Locate the cell with the specified text and output its [x, y] center coordinate. 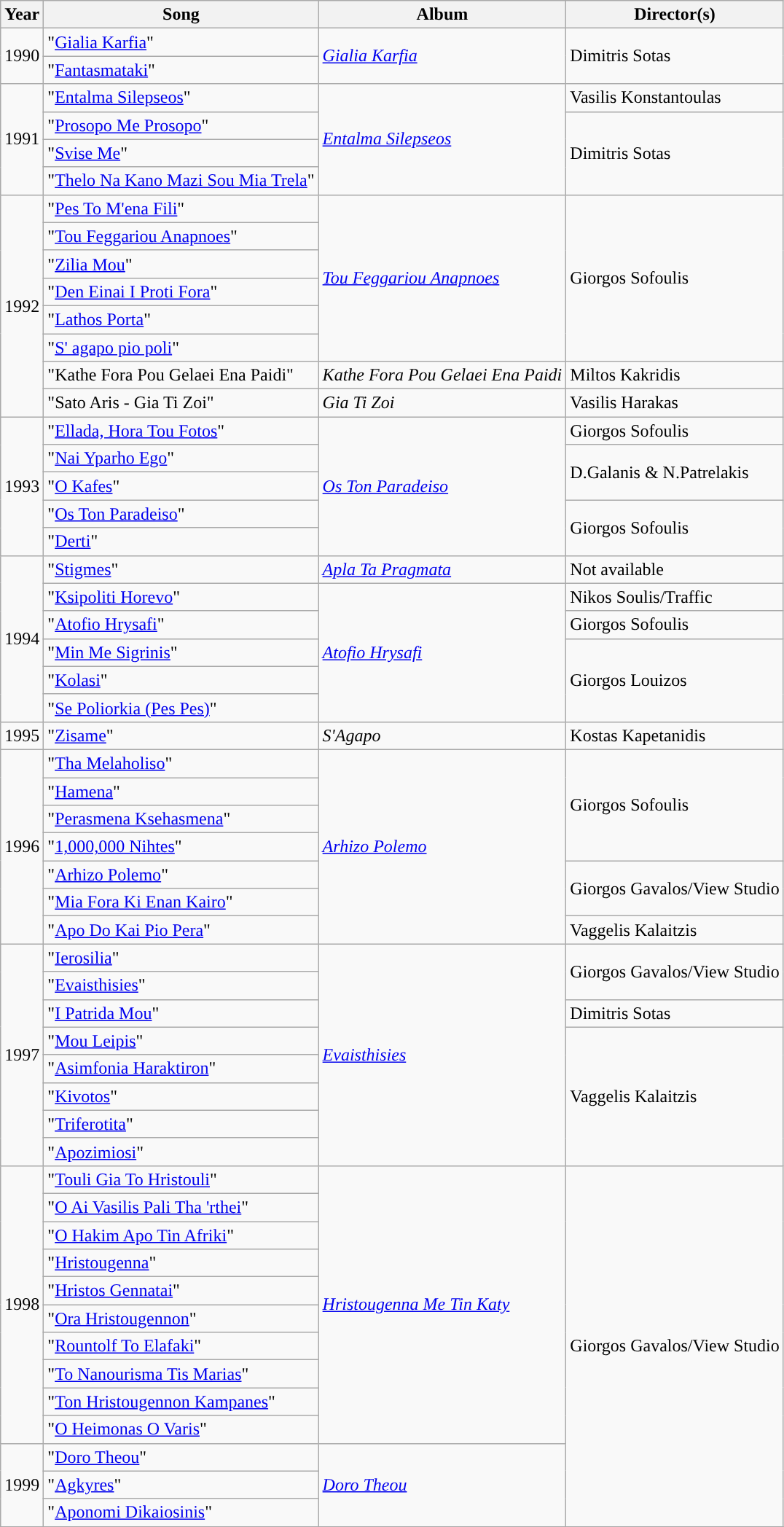
"Triferotita" [181, 1124]
Os Ton Paradeiso [442, 486]
"S' agapo pio poli" [181, 348]
"Pes To M'ena Fili" [181, 208]
"Svise Me" [181, 153]
"Kathe Fora Pou Gelaei Ena Paidi" [181, 375]
Vasilis Harakas [675, 403]
"To Nanourisma Tis Marias" [181, 1374]
"Kolasi" [181, 680]
"Aponomi Dikaiosinis" [181, 1512]
"Nai Yparho Ego" [181, 458]
"O Heimonas O Varis" [181, 1429]
Miltos Kakridis [675, 375]
"Arhizo Polemo" [181, 875]
"Evaisthisies" [181, 985]
"Fantasmataki" [181, 70]
Arhizo Polemo [442, 846]
"Gialia Karfia" [181, 42]
"Entalma Silepseos" [181, 98]
"Perasmena Ksehasmena" [181, 819]
Gia Ti Zoi [442, 403]
1995 [22, 735]
S'Agapo [442, 735]
"Apo Do Kai Pio Pera" [181, 930]
Evaisthisies [442, 1055]
"Mia Fora Ki Enan Kairo" [181, 902]
"Rountolf To Elafaki" [181, 1346]
"Mou Leipis" [181, 1041]
"Ora Hristougennon" [181, 1319]
"Tha Melaholiso" [181, 763]
1990 [22, 56]
Tou Feggariou Anapnoes [442, 278]
"Tou Feggariou Anapnoes" [181, 236]
"Sato Aris - Gia Ti Zoi" [181, 403]
"Agkyres" [181, 1485]
"Ksipoliti Horevo" [181, 597]
Song [181, 15]
Director(s) [675, 15]
"Zilia Mou" [181, 264]
"Zisame" [181, 735]
1999 [22, 1485]
Entalma Silepseos [442, 139]
1996 [22, 846]
Nikos Soulis/Traffic [675, 597]
"Ton Hristougennon Kampanes" [181, 1402]
1998 [22, 1305]
"O Hakim Apo Tin Afriki" [181, 1235]
"Touli Gia To Hristouli" [181, 1179]
Album [442, 15]
"Doro Theou" [181, 1457]
"O Ai Vasilis Pali Tha 'rthei" [181, 1207]
"Hristos Gennatai" [181, 1291]
1992 [22, 305]
Hristougenna Me Tin Katy [442, 1305]
Kostas Kapetanidis [675, 735]
Vasilis Konstantoulas [675, 98]
Not available [675, 569]
"Stigmes" [181, 569]
"Lathos Porta" [181, 319]
"Hamena" [181, 791]
1997 [22, 1055]
D.Galanis & N.Patrelakis [675, 472]
"Os Ton Paradeiso" [181, 514]
Apla Ta Pragmata [442, 569]
Atofio Hrysafi [442, 652]
Year [22, 15]
"Apozimiosi" [181, 1152]
1993 [22, 486]
"Hristougenna" [181, 1263]
"Atofio Hrysafi" [181, 625]
Giorgos Louizos [675, 680]
1994 [22, 638]
Kathe Fora Pou Gelaei Ena Paidi [442, 375]
"Derti" [181, 542]
"Thelo Na Kano Mazi Sou Mia Trela" [181, 181]
"Asimfonia Haraktiron" [181, 1069]
"Ierosilia" [181, 958]
"Den Einai I Proti Fora" [181, 292]
Doro Theou [442, 1485]
"Min Me Sigrinis" [181, 652]
"Se Poliorkia (Pes Pes)" [181, 708]
"1,000,000 Nihtes" [181, 847]
"Prosopo Me Prosopo" [181, 125]
"Ellada, Hora Tou Fotos" [181, 431]
"O Kafes" [181, 486]
"I Patrida Mou" [181, 1013]
Gialia Karfia [442, 56]
"Kivotos" [181, 1096]
1991 [22, 139]
